For the text-containing cell, return its midpoint in (X, Y) coordinate format. 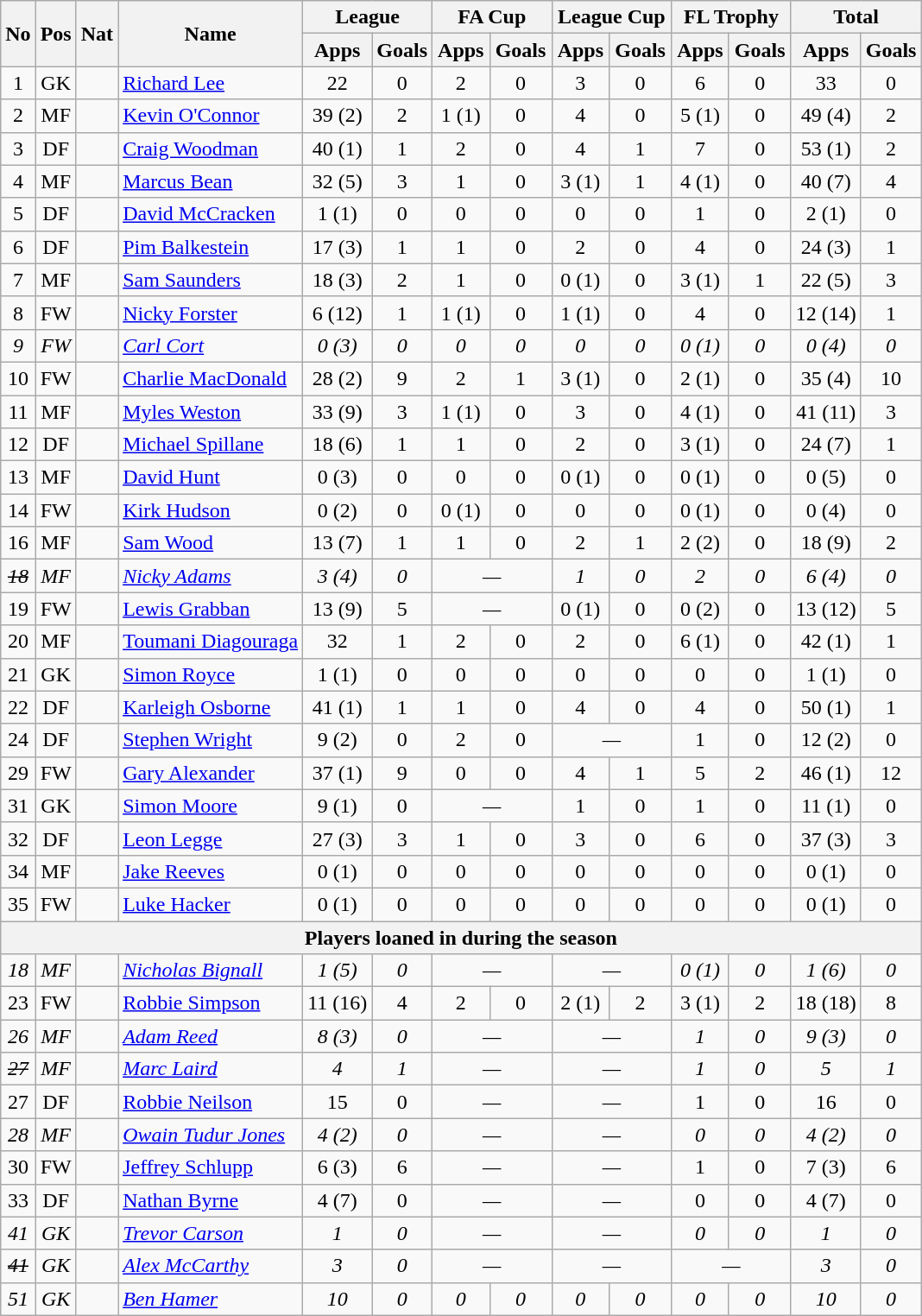
Simon Moore (211, 806)
21 (18, 674)
Nicky Adams (211, 576)
39 (2) (338, 116)
FA Cup (492, 17)
37 (1) (338, 773)
50 (1) (825, 707)
Nicholas Bignall (211, 971)
33 (9) (338, 412)
3 (4) (338, 576)
0 (5) (825, 478)
Lewis Grabban (211, 609)
41 (1) (338, 707)
12 (14) (825, 313)
Kevin O'Connor (211, 116)
24 (7) (825, 445)
40 (7) (825, 181)
13 (18, 478)
42 (1) (825, 642)
35 (18, 904)
35 (4) (825, 378)
41 (11) (825, 412)
Marc Laird (211, 1069)
Stephen Wright (211, 740)
Michael Spillane (211, 445)
6 (1) (701, 642)
31 (18, 806)
1 (5) (338, 971)
8 (3) (338, 1036)
37 (3) (825, 838)
17 (3) (338, 247)
Alex McCarthy (211, 1266)
FL Trophy (732, 17)
Sam Saunders (211, 280)
Gary Alexander (211, 773)
6 (3) (338, 1167)
9 (3) (825, 1036)
6 (4) (825, 576)
Robbie Simpson (211, 1003)
Total (856, 17)
30 (18, 1167)
23 (18, 1003)
League (368, 17)
Owain Tudur Jones (211, 1135)
Toumani Diagouraga (211, 642)
Myles Weston (211, 412)
Sam Wood (211, 543)
No (18, 34)
2 (2) (701, 543)
5 (1) (701, 116)
27 (3) (338, 838)
Nathan Byrne (211, 1200)
1 (6) (825, 971)
20 (18, 642)
9 (2) (338, 740)
Nat (97, 34)
David McCracken (211, 214)
6 (12) (338, 313)
22 (5) (825, 280)
18 (3) (338, 280)
Robbie Neilson (211, 1102)
Luke Hacker (211, 904)
11 (16) (338, 1003)
Adam Reed (211, 1036)
9 (1) (338, 806)
24 (18, 740)
Name (211, 34)
Karleigh Osborne (211, 707)
24 (3) (825, 247)
Richard Lee (211, 83)
Jake Reeves (211, 871)
19 (18, 609)
Players loaned in during the season (461, 937)
46 (1) (825, 773)
18 (9) (825, 543)
Charlie MacDonald (211, 378)
18 (18) (825, 1003)
Kirk Hudson (211, 510)
49 (4) (825, 116)
26 (18, 1036)
11 (18, 412)
Simon Royce (211, 674)
13 (9) (338, 609)
League Cup (611, 17)
Jeffrey Schlupp (211, 1167)
11 (1) (825, 806)
Leon Legge (211, 838)
Pim Balkestein (211, 247)
Marcus Bean (211, 181)
Carl Cort (211, 345)
18 (6) (338, 445)
Ben Hamer (211, 1299)
David Hunt (211, 478)
53 (1) (825, 149)
15 (338, 1102)
28 (18, 1135)
Craig Woodman (211, 149)
51 (18, 1299)
40 (1) (338, 149)
13 (7) (338, 543)
34 (18, 871)
28 (2) (338, 378)
13 (12) (825, 609)
32 (5) (338, 181)
29 (18, 773)
12 (2) (825, 740)
Pos (55, 34)
7 (3) (825, 1167)
Trevor Carson (211, 1233)
Nicky Forster (211, 313)
14 (18, 510)
